Return the [x, y] coordinate for the center point of the cell that contains the specified text.  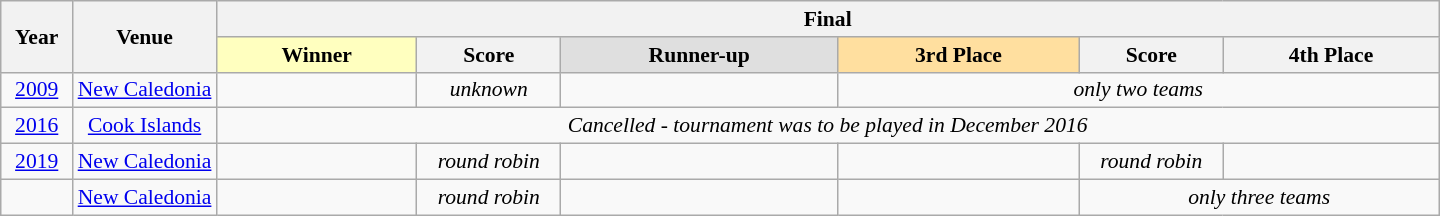
2019 [37, 162]
4th Place [1331, 55]
Venue [145, 36]
Winner [316, 55]
only two teams [1138, 90]
3rd Place [959, 55]
2016 [37, 126]
2009 [37, 90]
Runner-up [700, 55]
Final [827, 19]
Cancelled - tournament was to be played in December 2016 [827, 126]
unknown [489, 90]
Cook Islands [145, 126]
only three teams [1259, 197]
Year [37, 36]
